Detect which cell encompasses the target text, then output its (x, y) center coordinate. 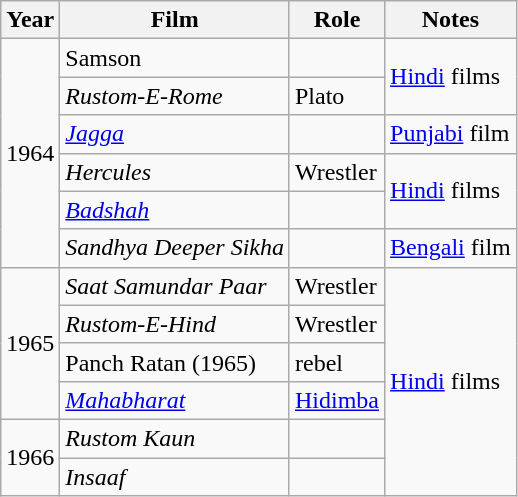
1964 (30, 153)
rebel (336, 362)
Mahabharat (175, 400)
Film (175, 20)
1966 (30, 457)
Jagga (175, 134)
Rustom-E-Rome (175, 96)
Badshah (175, 210)
Insaaf (175, 477)
Samson (175, 58)
Sandhya Deeper Sikha (175, 248)
Rustom-E-Hind (175, 324)
Notes (451, 20)
Bengali film (451, 248)
Hercules (175, 172)
Year (30, 20)
Hidimba (336, 400)
Role (336, 20)
Plato (336, 96)
Panch Ratan (1965) (175, 362)
Rustom Kaun (175, 438)
Punjabi film (451, 134)
Saat Samundar Paar (175, 286)
1965 (30, 343)
